Search for the cell housing the specified text and yield its [X, Y] center coordinate. 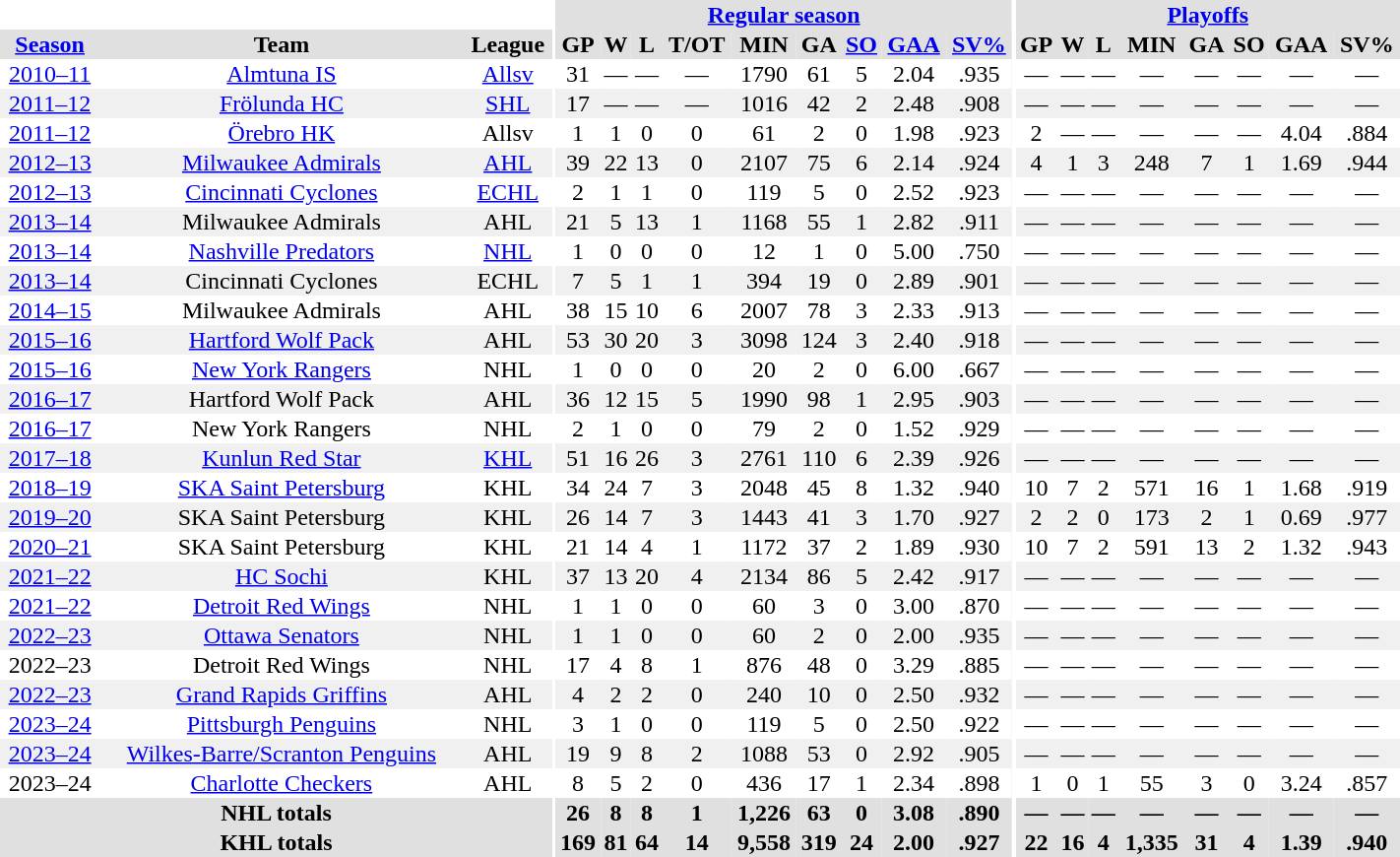
1016 [764, 103]
2.34 [914, 783]
75 [819, 163]
36 [577, 399]
League [508, 44]
319 [819, 842]
Örebro HK [282, 133]
SHL [508, 103]
.898 [979, 783]
Playoffs [1207, 15]
.930 [979, 547]
2.82 [914, 222]
2107 [764, 163]
Pittsburgh Penguins [282, 724]
41 [819, 517]
Regular season [784, 15]
HC Sochi [282, 576]
1172 [764, 547]
436 [764, 783]
2.33 [914, 310]
63 [819, 813]
.913 [979, 310]
2010–11 [49, 74]
2.95 [914, 399]
Kunlun Red Star [282, 458]
9 [616, 754]
2020–21 [49, 547]
.750 [979, 251]
1.98 [914, 133]
.926 [979, 458]
2761 [764, 458]
2.14 [914, 163]
240 [764, 694]
T/OT [697, 44]
.917 [979, 576]
.901 [979, 281]
KHL totals [276, 842]
.932 [979, 694]
1.70 [914, 517]
42 [819, 103]
248 [1152, 163]
2.04 [914, 74]
.924 [979, 163]
2.52 [914, 192]
Grand Rapids Griffins [282, 694]
51 [577, 458]
.905 [979, 754]
591 [1152, 547]
169 [577, 842]
1.69 [1302, 163]
2019–20 [49, 517]
.908 [979, 103]
394 [764, 281]
.918 [979, 340]
1.52 [914, 428]
.919 [1367, 488]
1,226 [764, 813]
124 [819, 340]
1443 [764, 517]
Nashville Predators [282, 251]
.911 [979, 222]
.870 [979, 606]
78 [819, 310]
2.39 [914, 458]
1.39 [1302, 842]
9,558 [764, 842]
2007 [764, 310]
.943 [1367, 547]
571 [1152, 488]
3.00 [914, 606]
3098 [764, 340]
1790 [764, 74]
48 [819, 665]
.885 [979, 665]
1088 [764, 754]
2.89 [914, 281]
3.24 [1302, 783]
34 [577, 488]
.929 [979, 428]
2134 [764, 576]
38 [577, 310]
Frölunda HC [282, 103]
Almtuna IS [282, 74]
4.04 [1302, 133]
173 [1152, 517]
876 [764, 665]
Charlotte Checkers [282, 783]
2.40 [914, 340]
30 [616, 340]
64 [646, 842]
Ottawa Senators [282, 635]
2.42 [914, 576]
1.68 [1302, 488]
.884 [1367, 133]
.667 [979, 369]
2017–18 [49, 458]
110 [819, 458]
Season [49, 44]
1.89 [914, 547]
.977 [1367, 517]
39 [577, 163]
81 [616, 842]
6.00 [914, 369]
.857 [1367, 783]
0.69 [1302, 517]
2048 [764, 488]
3.08 [914, 813]
.903 [979, 399]
.922 [979, 724]
Wilkes-Barre/Scranton Penguins [282, 754]
1,335 [1152, 842]
NHL totals [276, 813]
45 [819, 488]
2018–19 [49, 488]
79 [764, 428]
1168 [764, 222]
.944 [1367, 163]
.890 [979, 813]
86 [819, 576]
3.29 [914, 665]
1990 [764, 399]
98 [819, 399]
2.48 [914, 103]
Team [282, 44]
2014–15 [49, 310]
2.92 [914, 754]
5.00 [914, 251]
